Extract the (X, Y) coordinate from the center of the cell holding the provided text.  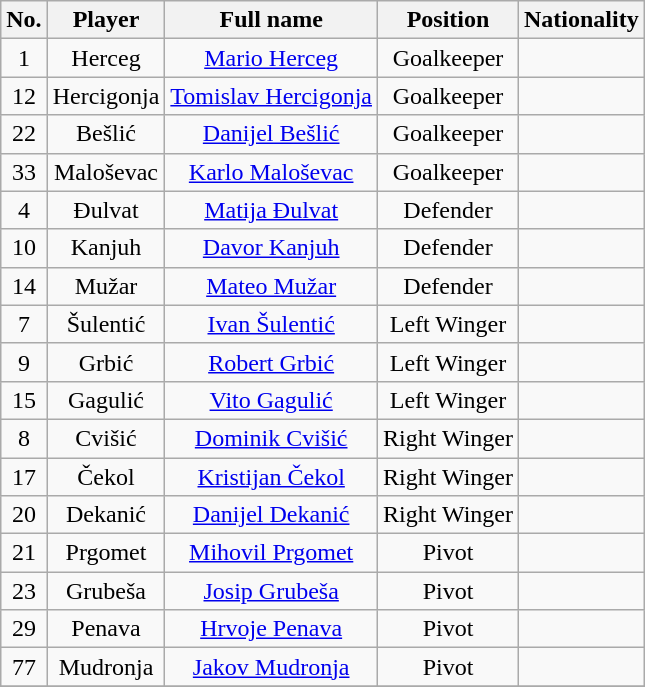
Mudronja (106, 667)
9 (24, 362)
Matija Đulvat (272, 210)
No. (24, 20)
4 (24, 210)
Mateo Mužar (272, 286)
12 (24, 96)
Dekanić (106, 515)
Mario Herceg (272, 58)
Jakov Mudronja (272, 667)
Penava (106, 629)
Karlo Maloševac (272, 172)
Davor Kanjuh (272, 248)
Hrvoje Penava (272, 629)
Robert Grbić (272, 362)
Hercigonja (106, 96)
20 (24, 515)
Josip Grubeša (272, 591)
Bešlić (106, 134)
Position (448, 20)
Danijel Dekanić (272, 515)
7 (24, 324)
Kristijan Čekol (272, 477)
Tomislav Hercigonja (272, 96)
Grbić (106, 362)
Herceg (106, 58)
Maloševac (106, 172)
22 (24, 134)
Gagulić (106, 400)
10 (24, 248)
Player (106, 20)
Đulvat (106, 210)
21 (24, 553)
Vito Gagulić (272, 400)
Mihovil Prgomet (272, 553)
Danijel Bešlić (272, 134)
Dominik Cvišić (272, 438)
Kanjuh (106, 248)
Nationality (581, 20)
Šulentić (106, 324)
Čekol (106, 477)
8 (24, 438)
77 (24, 667)
15 (24, 400)
1 (24, 58)
29 (24, 629)
Prgomet (106, 553)
17 (24, 477)
14 (24, 286)
23 (24, 591)
Full name (272, 20)
Grubeša (106, 591)
Cvišić (106, 438)
Ivan Šulentić (272, 324)
33 (24, 172)
Mužar (106, 286)
